Output the [X, Y] coordinate of the center of the cell containing the given text.  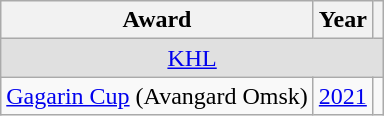
Year [342, 20]
Award [158, 20]
KHL [192, 58]
Gagarin Cup (Avangard Omsk) [158, 96]
2021 [342, 96]
